Find where the given text appears and provide that cell's center as (X, Y) coordinate. 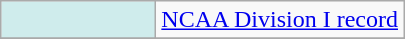
NCAA Division I record (280, 20)
